Detect which cell encompasses the target text, then output its [X, Y] center coordinate. 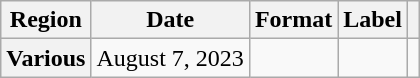
August 7, 2023 [170, 58]
Format [293, 20]
Label [373, 20]
Various [46, 58]
Date [170, 20]
Region [46, 20]
